Determine the (X, Y) coordinate at the center of the cell enclosing the given text.  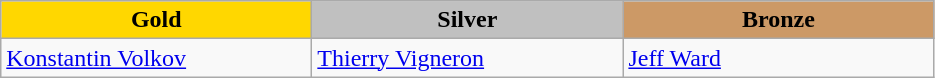
Konstantin Volkov (156, 58)
Jeff Ward (778, 58)
Gold (156, 20)
Thierry Vigneron (468, 58)
Bronze (778, 20)
Silver (468, 20)
